Search for the cell housing the specified text and yield its (X, Y) center coordinate. 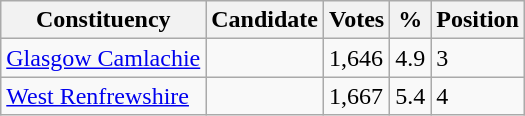
% (410, 20)
Glasgow Camlachie (104, 58)
Position (478, 20)
Votes (357, 20)
3 (478, 58)
4.9 (410, 58)
Constituency (104, 20)
Candidate (265, 20)
1,646 (357, 58)
5.4 (410, 96)
West Renfrewshire (104, 96)
1,667 (357, 96)
4 (478, 96)
